Determine the (x, y) coordinate at the center of the cell enclosing the given text.  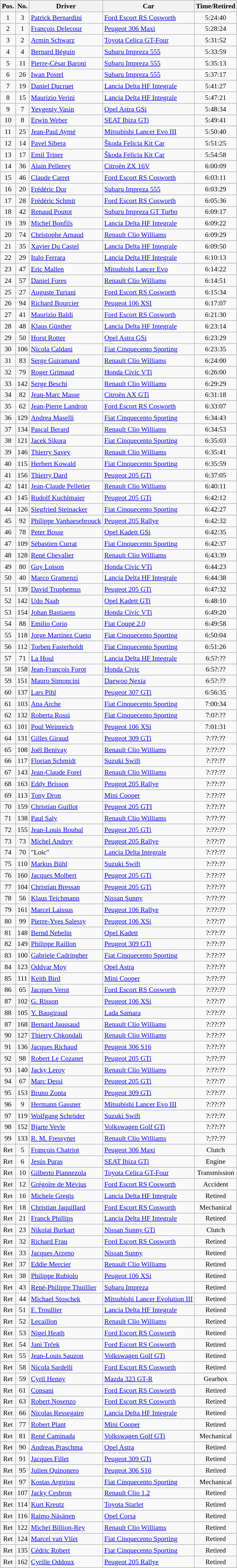
6:33:07 (216, 407)
René Chevalier (66, 555)
6:03:11 (216, 178)
128 (22, 555)
Jorge Martínez Cueto (66, 635)
Emil Triner (66, 155)
R. M. Fressynet (66, 1139)
121 (22, 441)
Michel Andrey (66, 841)
Oddvar Moy (66, 967)
126 (22, 510)
Renault Clio 1.2 (148, 1493)
Peugeot 205 GTI (148, 807)
127 (22, 1036)
Y. Baugiraud (66, 1013)
Maurizio Baldi (66, 315)
72 (8, 830)
Kurt Kreutz (66, 1505)
Lancia Delta Integrale (148, 853)
140 (22, 1070)
Grégoire de Mévius (66, 1185)
145 (22, 498)
Keith Bird (66, 978)
102 (22, 1002)
7:01:31 (216, 727)
6:40:11 (216, 486)
"Loic" (66, 853)
Michel Billion-Rey (66, 1528)
5:37:17 (216, 75)
Jacques Richaud (66, 1047)
6:10:13 (216, 258)
Opel Kadett (148, 933)
René Caminada (66, 1436)
Pierre-César Baroni (66, 63)
114 (22, 1505)
Opel Corsa (148, 1516)
Gilles Giraud (66, 738)
Christian Jaquillard (66, 1207)
Jean-Louis Sauzon (66, 1356)
Auguste Turiani (66, 292)
122 (22, 1528)
68 (8, 784)
Xavier Du Castel (66, 246)
154 (22, 612)
Pavel Sibera (66, 144)
Cyril Henny (66, 1379)
Poul Weinreich (66, 727)
30 (8, 349)
6:43:39 (216, 555)
5:50:40 (216, 132)
Jacques Verot (66, 990)
Subaru Impreza GT Turbo (148, 212)
132 (22, 715)
6:34:43 (216, 418)
60 (8, 693)
Maurizio Verini (66, 98)
5:51:25 (216, 144)
Christian Bressan (66, 887)
118 (22, 635)
7:00:34 (216, 704)
Franck Phillips (66, 1219)
Jean-Paul Aymé (66, 132)
5:35:13 (216, 63)
Nissan Sunny GTi (148, 1230)
Mazda 323 GT-R (148, 1379)
133 (22, 1139)
Consani (66, 1390)
René-Philippe Thuillier (66, 1287)
Armin Schwarz (66, 40)
Lecaillon (66, 1322)
158 (22, 670)
Claude Carret (66, 178)
Bernd Nebelin (66, 933)
Car (148, 6)
Marcel Laissus (66, 910)
141 (22, 486)
Daewoo Nexia (148, 681)
5:54:58 (216, 155)
Udo Naab (66, 601)
135 (22, 1551)
Hermann Gassner (66, 1104)
5:28:24 (216, 29)
106 (22, 349)
Fiat Coupé 2.0 (148, 624)
136 (22, 1047)
Alain Pellerey (66, 166)
Yevgeniy Vasin (66, 109)
Andrea Maselli (66, 418)
Thierry Chkondali (66, 1036)
Frédéric Schmit (66, 201)
104 (22, 887)
Peugeot 307 GTi (148, 693)
Pascal Berard (66, 429)
Mauro Simoncini (66, 681)
137 (22, 693)
Marc Dessi (66, 1082)
Jani Trček (66, 1345)
Toyota Starlet (148, 1505)
Marcel van Vliet (66, 1539)
Sébastien Currat (66, 544)
138 (22, 819)
75 (8, 864)
Nigel Heath (66, 1333)
No. (22, 6)
Christian Guillot (66, 807)
Bernard Béguin (66, 52)
Guy Loison (66, 567)
Jean-Marc Masse (66, 395)
100 (22, 956)
124 (22, 1539)
Serge Beschi (66, 384)
6:05:36 (216, 201)
Jean-François Forot (66, 670)
Lars Pihl (66, 693)
Paul Saly (66, 819)
Richard Bourcier (66, 303)
6:09:22 (216, 223)
6:34:53 (216, 429)
6:17:07 (216, 303)
Jean-Pierre Landron (66, 407)
F. Troullier (66, 1310)
Opel Kadett GSi (148, 532)
6:14:22 (216, 269)
Jacky Cesbron (66, 1493)
Engine (216, 1161)
Wolfgang Schröder (66, 1116)
64 (8, 738)
Robert Plant (66, 1425)
Pos. (8, 6)
Eddy Brisson (66, 784)
Frédéric Dor (66, 189)
6:29:29 (216, 384)
Cédric Robert (66, 1551)
Robert Nosenzo (66, 1402)
6:23:35 (216, 349)
Italo Ferrara (66, 258)
139 (22, 590)
Erwin Weber (66, 120)
Serge Guiramand (66, 361)
6:35:59 (216, 464)
Nikolai Burkart (66, 1230)
96 (8, 1104)
Michael Stoschek (66, 1299)
Pierre-Yves Salessy (66, 921)
Jean-Louis Boubal (66, 830)
Peugeot 106 Rallye (148, 910)
101 (22, 727)
119 (22, 1116)
156 (22, 475)
6:09:29 (216, 235)
François Delecour (66, 29)
151 (22, 681)
Klaus Teichmann (66, 898)
6:42:35 (216, 532)
160 (22, 876)
6:48:10 (216, 601)
117 (22, 761)
6:42:12 (216, 498)
24 (8, 281)
Roger Grimaud (66, 372)
Transmission (216, 1173)
110 (22, 864)
Philippe Vanhaesebrouck (66, 521)
6:00:09 (216, 166)
6:42:27 (216, 510)
149 (22, 944)
134 (22, 429)
Jacky Leroy (66, 1070)
Torben Fasterholdt (66, 647)
Jacques Molbert (66, 876)
Emilio Corio (66, 624)
Subaru Impreza (148, 1287)
Lada Samara (148, 1013)
6:42:32 (216, 521)
Kostas Argiriou (66, 1482)
109 (22, 544)
6:37:05 (216, 475)
Jacques Arzeno (66, 1253)
Mitsubishi Lancer Evolution III (148, 1299)
Herbert Kowald (66, 464)
Rudolf Kuchlmaier (66, 498)
Bjarte Vevle (66, 1127)
Thierry Savey (66, 452)
6:21:30 (216, 315)
Citroën ZX 16V (148, 166)
Horst Rotter (66, 338)
162 (22, 1562)
Citroën AX GTi (148, 395)
13 (8, 155)
85 (8, 978)
84 (8, 967)
Thierry Dard (66, 475)
131 (22, 738)
6:09:50 (216, 246)
5:31:52 (216, 40)
6:09:17 (216, 212)
115 (22, 464)
Iwan Postel (66, 75)
Markus Bühl (66, 864)
Peugeot 106 XSI (148, 303)
La Houl (66, 658)
Richard Frau (66, 1242)
5:24:40 (216, 18)
Eric Mallen (66, 269)
Philippe Raillon (66, 944)
Eddie Mercier (66, 1265)
Michel Bonfils (66, 223)
Driver (66, 6)
Joël Benivay (66, 750)
129 (22, 418)
5:49:41 (216, 120)
Renaud Poutot (66, 212)
108 (22, 750)
6:47:32 (216, 590)
45 (8, 521)
153 (22, 1093)
Christophe Arnaud (66, 235)
31 (8, 361)
6:23:29 (216, 338)
Bruno Zonta (66, 1093)
152 (22, 1127)
155 (22, 830)
Andreas Praschma (66, 1448)
148 (22, 933)
David Truphemus (66, 590)
111 (22, 978)
112 (22, 647)
163 (22, 784)
Daniel Ducruet (66, 86)
6:26:00 (216, 372)
22 (8, 258)
93 (8, 1070)
Ana Arche (66, 704)
Peter Bosse (66, 532)
G. Risson (66, 1002)
6:50:04 (216, 635)
Johan Bastiaens (66, 612)
Daniel Fores (66, 281)
Raimo Näsänen (66, 1516)
Marco Gramenzi (66, 578)
Julien Quinonero (66, 1470)
6:56:35 (216, 693)
6:31:18 (216, 395)
6:42:37 (216, 544)
105 (22, 1013)
Siegfried Steinacker (66, 510)
Jean-Claude Forel (66, 773)
49 (8, 567)
Florian Schmidt (66, 761)
76 (8, 876)
Gilberto Piannezola (66, 1173)
Nicola Sardelli (66, 1368)
Cyrille Oddoux (66, 1562)
Robert Le Cozanet (66, 1059)
6:49:20 (216, 612)
6:35:03 (216, 441)
Bernard Jaussaud (66, 1024)
159 (22, 807)
103 (22, 704)
146 (22, 452)
5:48:34 (216, 109)
Michele Gregis (66, 1196)
7:0?:?? (216, 715)
5:47:21 (216, 98)
Tony Dron (66, 795)
Klaus Günther (66, 327)
Nicolas Ressegaire (66, 1413)
6:03:29 (216, 189)
6:51:26 (216, 647)
86 (8, 990)
Opel Kadett GTi (148, 601)
116 (22, 1516)
Patrick Bernardini (66, 18)
6:44:38 (216, 578)
161 (22, 910)
Jacek Sikora (66, 441)
Time/Retired (216, 6)
Accident (216, 1185)
Nicola Caldani (66, 349)
6:49:58 (216, 624)
Mitsubishi Lancer Evo (148, 269)
Jesús Puras (66, 1161)
6:35:41 (216, 452)
Gearbox (216, 1379)
6:14:51 (216, 281)
34 (8, 395)
113 (22, 795)
168 (22, 1024)
6:44:23 (216, 567)
6:15:34 (216, 292)
Roberta Rossi (66, 715)
Jean-Claude Pelletier (66, 486)
François Chatriot (66, 1150)
Philippe Rubiolo (66, 1276)
107 (22, 1493)
143 (22, 773)
Honda Civic (148, 670)
Gabriele Cadringher (66, 956)
6:24:00 (216, 361)
6:23:14 (216, 327)
5:33:59 (216, 52)
Jacques Fillet (66, 1459)
69 (8, 795)
123 (22, 967)
5:41:27 (216, 86)
